Pinpoint the cell where the given text exists, returning its (X, Y) midpoint coordinate. 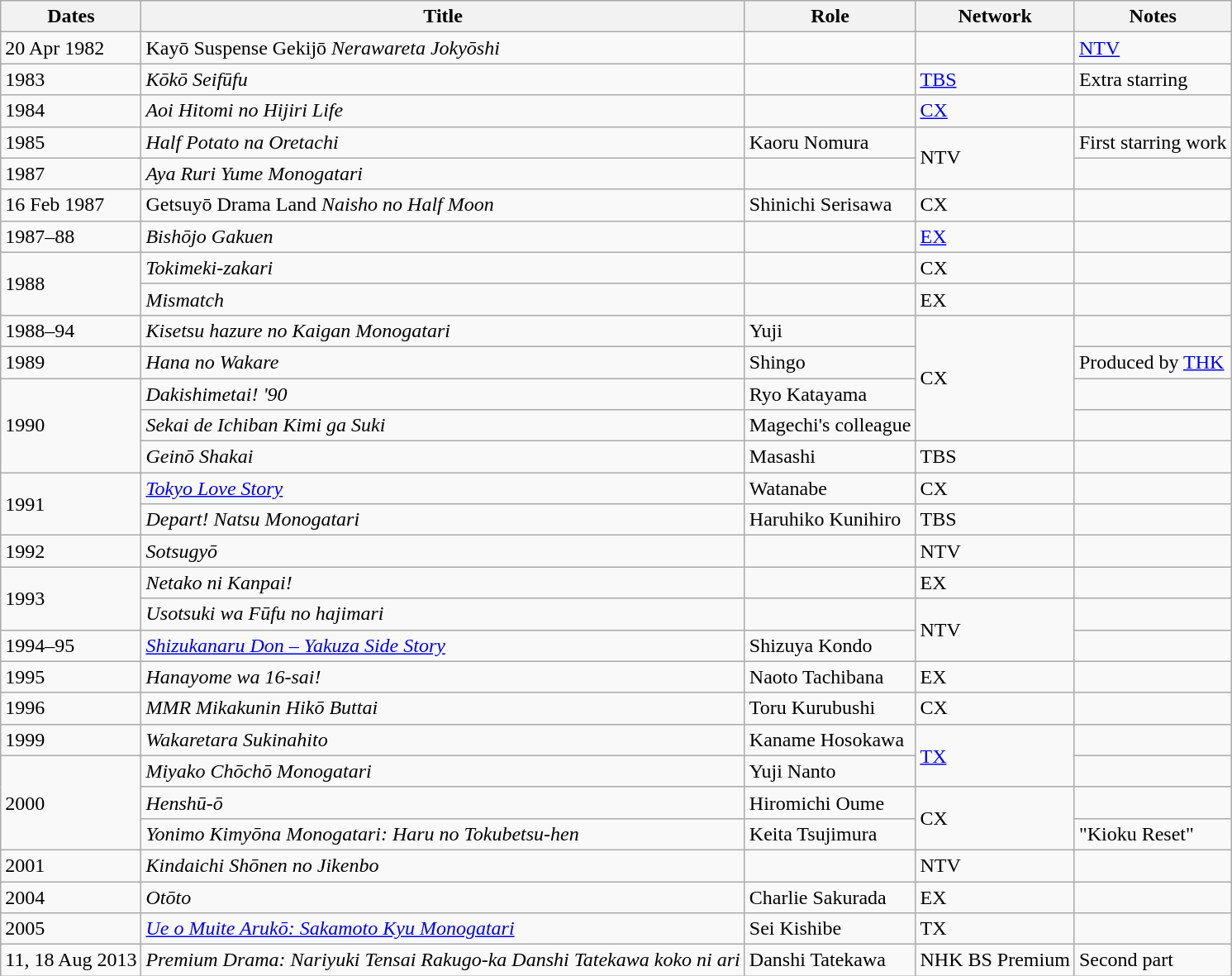
Shizukanaru Don – Yakuza Side Story (443, 645)
Network (995, 17)
Danshi Tatekawa (830, 960)
Sotsugyō (443, 551)
1995 (71, 677)
Haruhiko Kunihiro (830, 520)
1985 (71, 142)
Sekai de Ichiban Kimi ga Suki (443, 426)
Bishōjo Gakuen (443, 236)
Kaname Hosokawa (830, 740)
Kōkō Seifūfu (443, 79)
Hiromichi Oume (830, 802)
Yonimo Kimyōna Monogatari: Haru no Tokubetsu-hen (443, 834)
1988 (71, 283)
Getsuyō Drama Land Naisho no Half Moon (443, 205)
1990 (71, 426)
Kisetsu hazure no Kaigan Monogatari (443, 331)
Netako ni Kanpai! (443, 583)
1983 (71, 79)
Tokimeki-zakari (443, 268)
Shinichi Serisawa (830, 205)
"Kioku Reset" (1153, 834)
Usotsuki wa Fūfu no hajimari (443, 614)
1989 (71, 362)
Mismatch (443, 299)
Sei Kishibe (830, 929)
1994–95 (71, 645)
1987–88 (71, 236)
1992 (71, 551)
1999 (71, 740)
Yuji (830, 331)
Dakishimetai! '90 (443, 394)
Kayō Suspense Gekijō Nerawareta Jokyōshi (443, 48)
Shingo (830, 362)
Geinō Shakai (443, 457)
Second part (1153, 960)
Kaoru Nomura (830, 142)
Shizuya Kondo (830, 645)
1996 (71, 708)
Otōto (443, 897)
2000 (71, 802)
1987 (71, 174)
Premium Drama: Nariyuki Tensai Rakugo-ka Danshi Tatekawa koko ni ari (443, 960)
Masashi (830, 457)
16 Feb 1987 (71, 205)
Extra starring (1153, 79)
1984 (71, 111)
1991 (71, 504)
Role (830, 17)
Watanabe (830, 488)
1993 (71, 598)
Tokyo Love Story (443, 488)
20 Apr 1982 (71, 48)
Aya Ruri Yume Monogatari (443, 174)
NHK BS Premium (995, 960)
Produced by THK (1153, 362)
Aoi Hitomi no Hijiri Life (443, 111)
Miyako Chōchō Monogatari (443, 771)
Kindaichi Shōnen no Jikenbo (443, 865)
11, 18 Aug 2013 (71, 960)
Yuji Nanto (830, 771)
1988–94 (71, 331)
Hanayome wa 16-sai! (443, 677)
Wakaretara Sukinahito (443, 740)
First starring work (1153, 142)
Ue o Muite Arukō: Sakamoto Kyu Monogatari (443, 929)
Half Potato na Oretachi (443, 142)
Naoto Tachibana (830, 677)
Magechi's colleague (830, 426)
MMR Mikakunin Hikō Buttai (443, 708)
Keita Tsujimura (830, 834)
Dates (71, 17)
Hana no Wakare (443, 362)
Depart! Natsu Monogatari (443, 520)
2005 (71, 929)
Toru Kurubushi (830, 708)
Henshū-ō (443, 802)
2004 (71, 897)
Ryo Katayama (830, 394)
2001 (71, 865)
Title (443, 17)
Notes (1153, 17)
Charlie Sakurada (830, 897)
